From the cell containing the given text, extract its center point as [X, Y] coordinate. 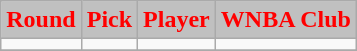
Pick [109, 20]
Round [41, 20]
Player [177, 20]
WNBA Club [286, 20]
